Locate the cell with the specified text and output its (X, Y) center coordinate. 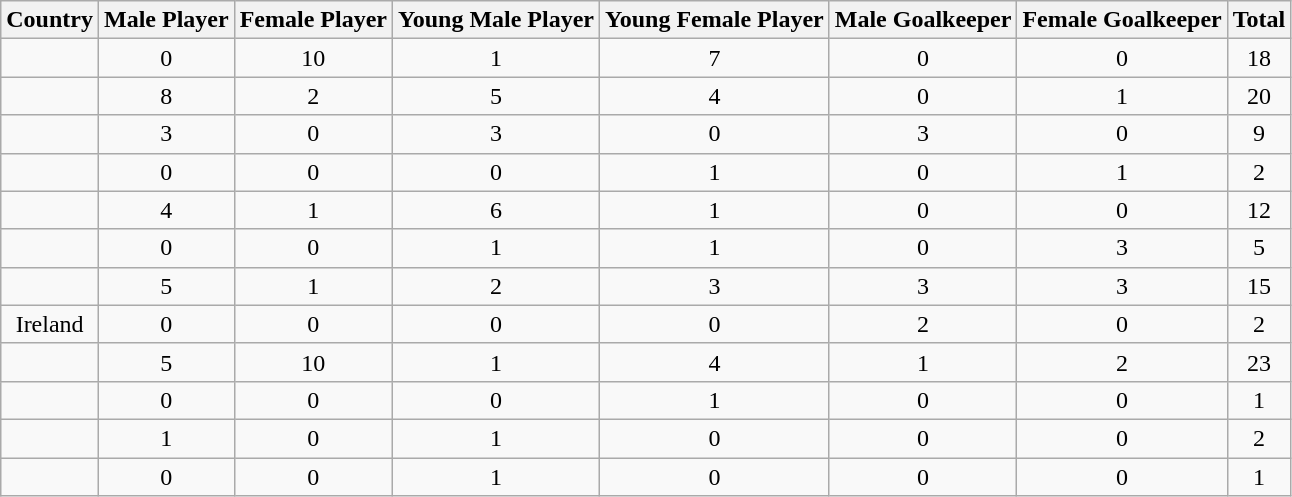
Young Female Player (715, 20)
6 (496, 210)
Young Male Player (496, 20)
20 (1259, 96)
Female Goalkeeper (1122, 20)
Male Player (166, 20)
Male Goalkeeper (923, 20)
9 (1259, 134)
15 (1259, 286)
7 (715, 58)
18 (1259, 58)
12 (1259, 210)
Total (1259, 20)
Ireland (50, 324)
23 (1259, 362)
Female Player (313, 20)
Country (50, 20)
8 (166, 96)
